Capture the cell that displays the provided text and extract its (X, Y) central coordinate. 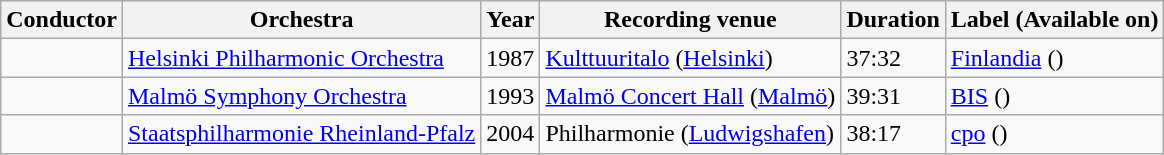
38:17 (893, 134)
Conductor (62, 20)
cpo () (1054, 134)
39:31 (893, 96)
1993 (510, 96)
Malmö Concert Hall (Malmö) (690, 96)
Recording venue (690, 20)
Staatsphilharmonie Rheinland-Pfalz (301, 134)
Label (Available on) (1054, 20)
Year (510, 20)
Duration (893, 20)
37:32 (893, 58)
1987 (510, 58)
Finlandia () (1054, 58)
BIS () (1054, 96)
Kulttuuritalo (Helsinki) (690, 58)
Helsinki Philharmonic Orchestra (301, 58)
Orchestra (301, 20)
Philharmonie (Ludwigshafen) (690, 134)
2004 (510, 134)
Malmö Symphony Orchestra (301, 96)
